Detect which cell encompasses the target text, then output its (X, Y) center coordinate. 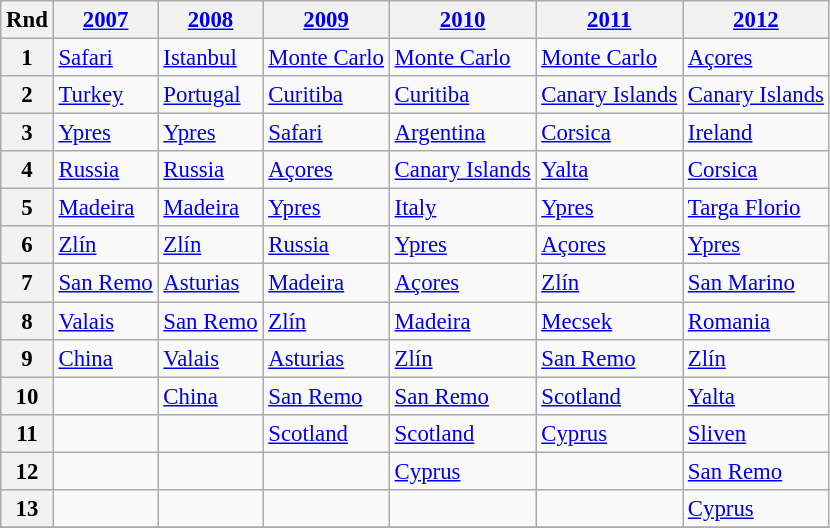
Italy (462, 208)
3 (27, 133)
San Marino (756, 283)
6 (27, 245)
Rnd (27, 20)
12 (27, 471)
2010 (462, 20)
Istanbul (210, 58)
Argentina (462, 133)
7 (27, 283)
Portugal (210, 95)
9 (27, 358)
Targa Florio (756, 208)
2008 (210, 20)
2009 (326, 20)
5 (27, 208)
13 (27, 509)
Romania (756, 321)
2011 (610, 20)
Turkey (106, 95)
10 (27, 396)
2012 (756, 20)
11 (27, 433)
8 (27, 321)
2 (27, 95)
1 (27, 58)
2007 (106, 20)
Sliven (756, 433)
Ireland (756, 133)
4 (27, 170)
Mecsek (610, 321)
